Provide the (x, y) coordinate of the cell's center where the given text is located.  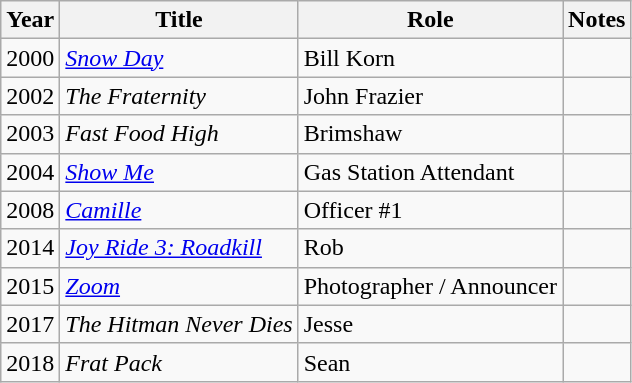
2008 (30, 210)
Year (30, 20)
Bill Korn (430, 58)
The Hitman Never Dies (179, 324)
Title (179, 20)
Role (430, 20)
Frat Pack (179, 362)
The Fraternity (179, 96)
Officer #1 (430, 210)
Joy Ride 3: Roadkill (179, 248)
2017 (30, 324)
Zoom (179, 286)
Rob (430, 248)
Notes (597, 20)
2018 (30, 362)
2004 (30, 172)
Photographer / Announcer (430, 286)
Snow Day (179, 58)
2014 (30, 248)
2003 (30, 134)
Brimshaw (430, 134)
Sean (430, 362)
John Frazier (430, 96)
Camille (179, 210)
2002 (30, 96)
Fast Food High (179, 134)
Gas Station Attendant (430, 172)
2000 (30, 58)
Show Me (179, 172)
2015 (30, 286)
Jesse (430, 324)
